Find where the given text appears and provide that cell's center as [X, Y] coordinate. 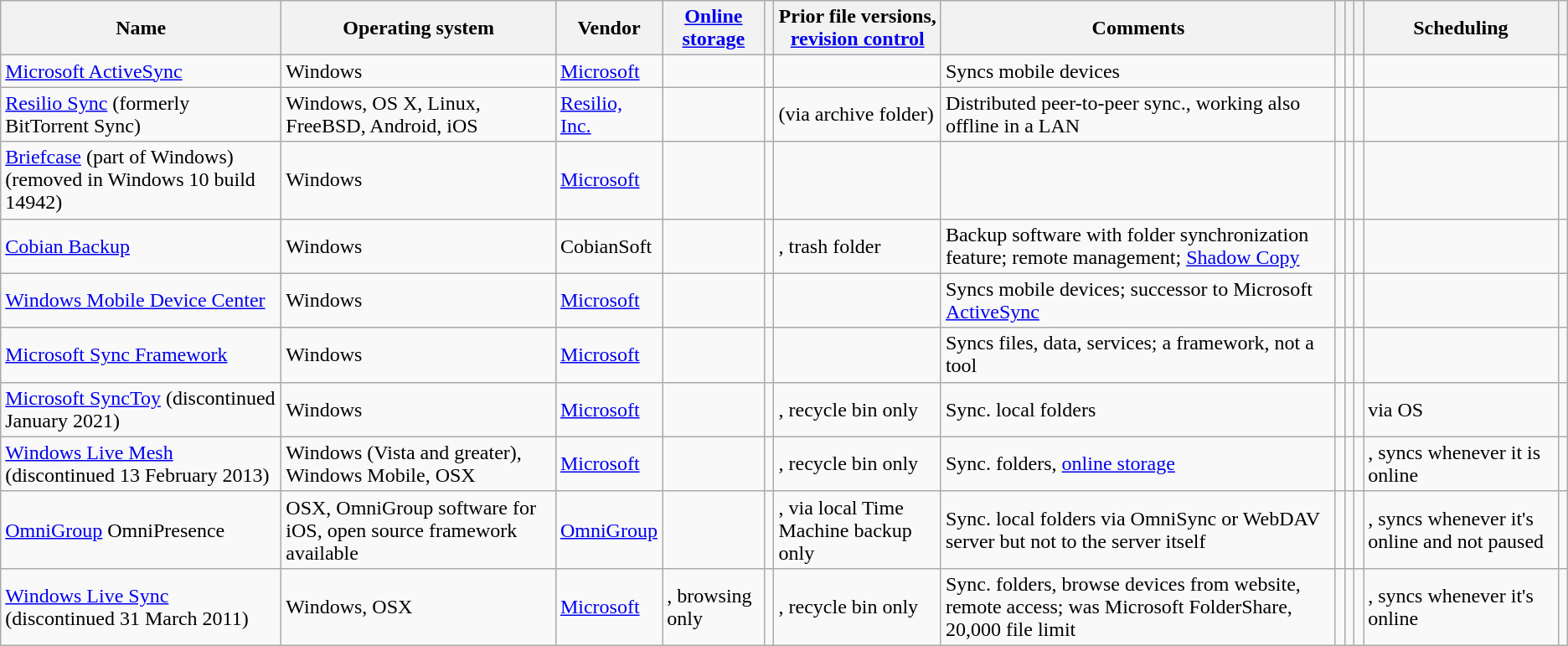
, syncs whenever it is online [1461, 464]
OSX, OmniGroup software for iOS, open source framework available [419, 530]
, syncs whenever it's online [1461, 607]
Briefcase (part of Windows) (removed in Windows 10 build 14942) [141, 180]
Windows Mobile Device Center [141, 300]
Sync. folders, online storage [1137, 464]
Microsoft ActiveSync [141, 71]
Operating system [419, 28]
Comments [1137, 28]
, trash folder [858, 246]
(via archive folder) [858, 114]
Syncs mobile devices; successor to Microsoft ActiveSync [1137, 300]
Vendor [608, 28]
Windows, OS X, Linux, FreeBSD, Android, iOS [419, 114]
Cobian Backup [141, 246]
Resilio Sync (formerly BitTorrent Sync) [141, 114]
Syncs files, data, services; a framework, not a tool [1137, 355]
CobianSoft [608, 246]
Microsoft SyncToy (discontinued January 2021) [141, 409]
Resilio, Inc. [608, 114]
Scheduling [1461, 28]
Windows Live Sync (discontinued 31 March 2011) [141, 607]
OmniGroup [608, 530]
Microsoft Sync Framework [141, 355]
, via local Time Machine backup only [858, 530]
, syncs whenever it's online and not paused [1461, 530]
Prior file versions, revision control [858, 28]
Name [141, 28]
Online storage [714, 28]
Sync. local folders [1137, 409]
Sync. folders, browse devices from website, remote access; was Microsoft FolderShare, 20,000 file limit [1137, 607]
Syncs mobile devices [1137, 71]
Sync. local folders via OmniSync or WebDAV server but not to the server itself [1137, 530]
Distributed peer-to-peer sync., working also offline in a LAN [1137, 114]
Windows Live Mesh (discontinued 13 February 2013) [141, 464]
Windows (Vista and greater), Windows Mobile, OSX [419, 464]
, browsing only [714, 607]
Backup software with folder synchronization feature; remote management; Shadow Copy [1137, 246]
OmniGroup OmniPresence [141, 530]
via OS [1461, 409]
Windows, OSX [419, 607]
